Find where the given text appears and provide that cell's center as (x, y) coordinate. 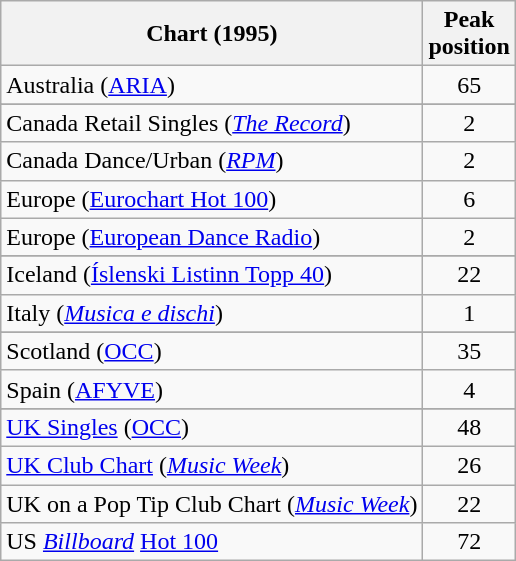
UK Singles (OCC) (212, 427)
Europe (Eurochart Hot 100) (212, 199)
72 (469, 542)
6 (469, 199)
Canada Dance/Urban (RPM) (212, 161)
Scotland (OCC) (212, 351)
Spain (AFYVE) (212, 389)
48 (469, 427)
Iceland (Íslenski Listinn Topp 40) (212, 275)
Peakposition (469, 34)
26 (469, 465)
Chart (1995) (212, 34)
US Billboard Hot 100 (212, 542)
35 (469, 351)
UK Club Chart (Music Week) (212, 465)
UK on a Pop Tip Club Chart (Music Week) (212, 503)
Europe (European Dance Radio) (212, 237)
Italy (Musica e dischi) (212, 313)
Canada Retail Singles (The Record) (212, 123)
Australia (ARIA) (212, 85)
4 (469, 389)
65 (469, 85)
1 (469, 313)
